Find where the given text appears and provide that cell's center as (X, Y) coordinate. 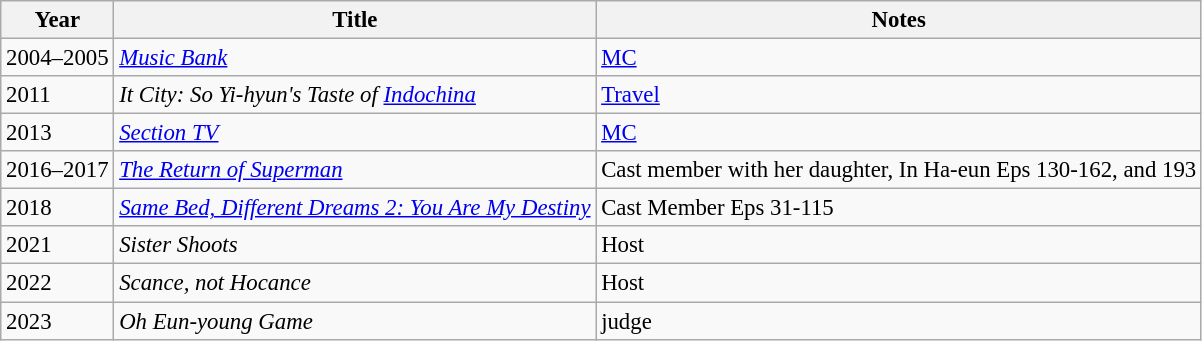
The Return of Superman (355, 170)
Oh Eun-young Game (355, 321)
Year (58, 20)
Same Bed, Different Dreams 2: You Are My Destiny (355, 208)
Travel (899, 95)
Cast member with her daughter, In Ha-eun Eps 130-162, and 193 (899, 170)
Title (355, 20)
2018 (58, 208)
Scance, not Hocance (355, 283)
Section TV (355, 133)
Notes (899, 20)
2004–2005 (58, 58)
Sister Shoots (355, 245)
2023 (58, 321)
2013 (58, 133)
Music Bank (355, 58)
2021 (58, 245)
Cast Member Eps 31-115 (899, 208)
judge (899, 321)
2011 (58, 95)
2022 (58, 283)
It City: So Yi-hyun's Taste of Indochina (355, 95)
2016–2017 (58, 170)
